Determine the [x, y] coordinate at the center of the cell enclosing the given text.  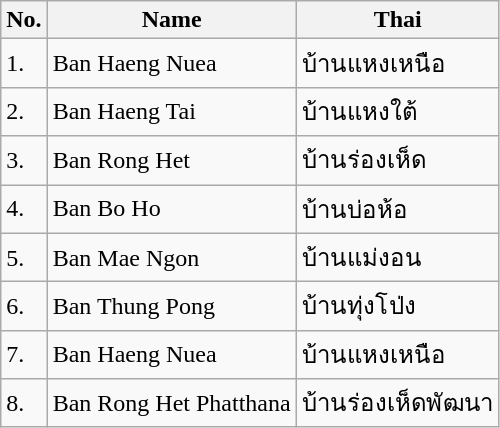
8. [24, 404]
บ้านร่องเห็ด [398, 160]
บ้านร่องเห็ดพัฒนา [398, 404]
บ้านแหงใต้ [398, 112]
Name [172, 20]
1. [24, 64]
บ้านบ่อห้อ [398, 208]
บ้านทุ่งโป่ง [398, 306]
Ban Thung Pong [172, 306]
Thai [398, 20]
Ban Rong Het Phatthana [172, 404]
Ban Mae Ngon [172, 258]
No. [24, 20]
บ้านแม่งอน [398, 258]
4. [24, 208]
Ban Rong Het [172, 160]
6. [24, 306]
3. [24, 160]
5. [24, 258]
Ban Haeng Tai [172, 112]
7. [24, 354]
Ban Bo Ho [172, 208]
2. [24, 112]
